Scan for the cell matching the given text and deliver its (x, y) coordinate at center. 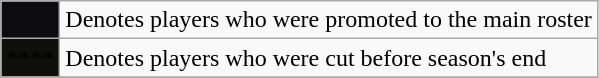
**** (30, 58)
Denotes players who were cut before season's end (329, 58)
Denotes players who were promoted to the main roster (329, 20)
